Find where the given text appears and provide that cell's center as (x, y) coordinate. 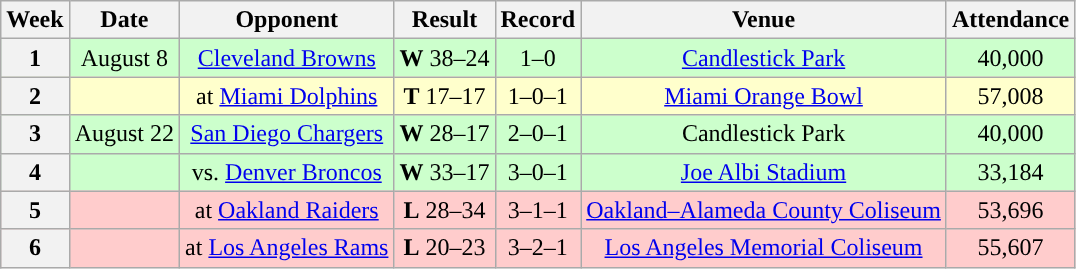
Week (35, 20)
Oakland–Alameda County Coliseum (764, 210)
3 (35, 134)
L 28–34 (444, 210)
Result (444, 20)
Record (538, 20)
Venue (764, 20)
T 17–17 (444, 96)
at Oakland Raiders (287, 210)
San Diego Chargers (287, 134)
at Miami Dolphins (287, 96)
Opponent (287, 20)
vs. Denver Broncos (287, 172)
1–0–1 (538, 96)
W 38–24 (444, 58)
53,696 (1010, 210)
1 (35, 58)
3–1–1 (538, 210)
W 33–17 (444, 172)
57,008 (1010, 96)
5 (35, 210)
Attendance (1010, 20)
Date (124, 20)
6 (35, 248)
3–0–1 (538, 172)
Miami Orange Bowl (764, 96)
3–2–1 (538, 248)
1–0 (538, 58)
L 20–23 (444, 248)
2–0–1 (538, 134)
2 (35, 96)
Joe Albi Stadium (764, 172)
August 22 (124, 134)
55,607 (1010, 248)
33,184 (1010, 172)
Los Angeles Memorial Coliseum (764, 248)
at Los Angeles Rams (287, 248)
August 8 (124, 58)
W 28–17 (444, 134)
4 (35, 172)
Cleveland Browns (287, 58)
